Provide the [x, y] coordinate of the cell's center where the given text is located.  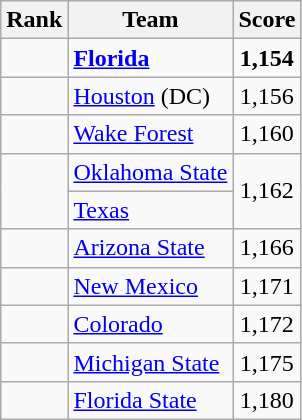
1,154 [267, 58]
1,160 [267, 134]
Score [267, 20]
Texas [150, 210]
New Mexico [150, 286]
1,156 [267, 96]
Oklahoma State [150, 172]
1,162 [267, 191]
1,175 [267, 362]
Florida [150, 58]
1,180 [267, 400]
1,171 [267, 286]
Team [150, 20]
1,172 [267, 324]
Wake Forest [150, 134]
Arizona State [150, 248]
Florida State [150, 400]
Houston (DC) [150, 96]
1,166 [267, 248]
Rank [34, 20]
Michigan State [150, 362]
Colorado [150, 324]
